Extract the [x, y] coordinate from the center of the cell holding the provided text.  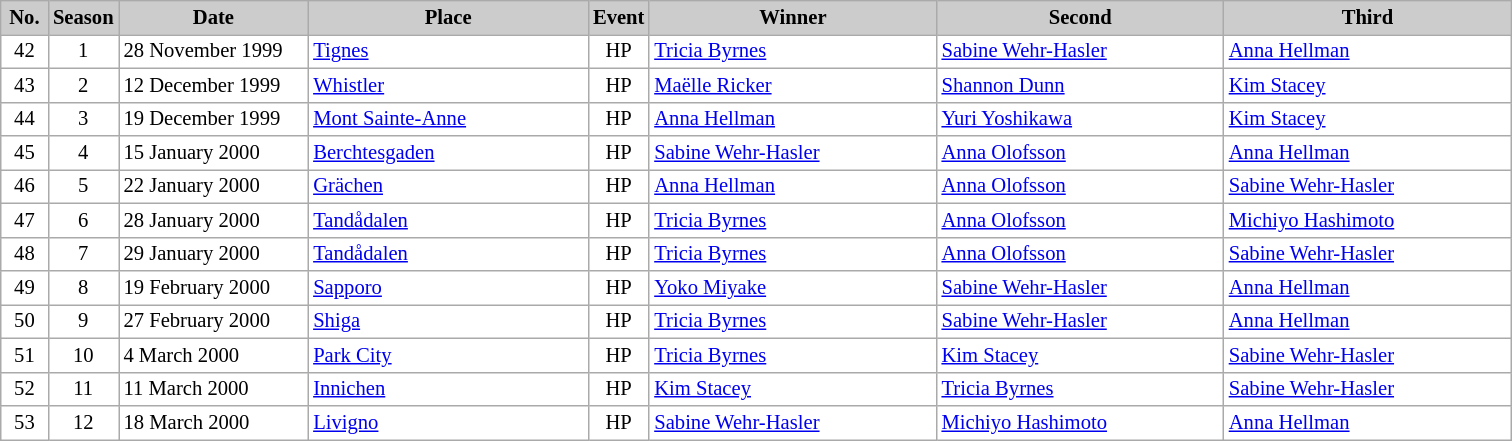
43 [24, 85]
5 [83, 186]
19 December 1999 [213, 119]
15 January 2000 [213, 153]
Whistler [448, 85]
Berchtesgaden [448, 153]
8 [83, 287]
28 November 1999 [213, 51]
46 [24, 186]
Tignes [448, 51]
18 March 2000 [213, 423]
Mont Sainte-Anne [448, 119]
No. [24, 17]
49 [24, 287]
Yoko Miyake [792, 287]
Shiga [448, 321]
Maëlle Ricker [792, 85]
50 [24, 321]
47 [24, 220]
Event [618, 17]
52 [24, 389]
Third [1368, 17]
22 January 2000 [213, 186]
7 [83, 254]
Innichen [448, 389]
27 February 2000 [213, 321]
Second [1080, 17]
44 [24, 119]
Livigno [448, 423]
45 [24, 153]
6 [83, 220]
4 March 2000 [213, 355]
12 December 1999 [213, 85]
19 February 2000 [213, 287]
51 [24, 355]
Sapporo [448, 287]
3 [83, 119]
48 [24, 254]
Winner [792, 17]
9 [83, 321]
Shannon Dunn [1080, 85]
Yuri Yoshikawa [1080, 119]
Date [213, 17]
11 [83, 389]
28 January 2000 [213, 220]
Place [448, 17]
Grächen [448, 186]
29 January 2000 [213, 254]
10 [83, 355]
Park City [448, 355]
Season [83, 17]
53 [24, 423]
4 [83, 153]
11 March 2000 [213, 389]
1 [83, 51]
2 [83, 85]
12 [83, 423]
42 [24, 51]
